Return (x, y) of the center of cell containing provided text 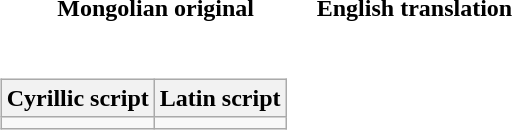
Latin script (220, 98)
Cyrillic script (78, 98)
